Output the [X, Y] coordinate of the center of the cell containing the given text.  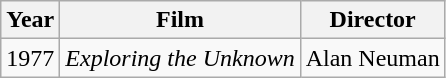
Exploring the Unknown [180, 58]
Director [372, 20]
Year [30, 20]
1977 [30, 58]
Film [180, 20]
Alan Neuman [372, 58]
